Provide the (X, Y) coordinate of the cell's center where the given text is located.  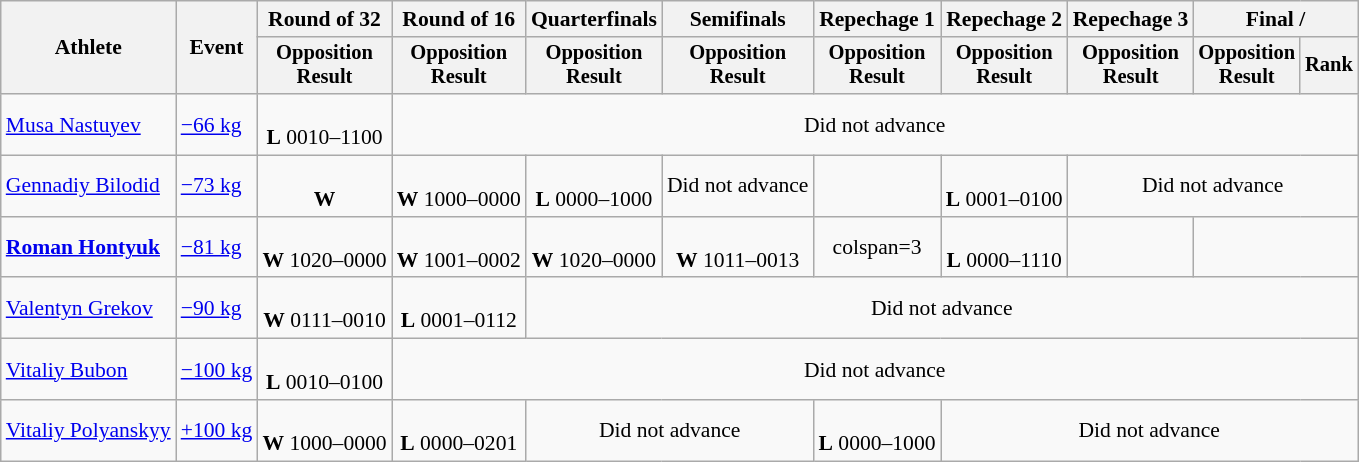
W 1011–0013 (738, 248)
Rank (1329, 66)
+100 kg (217, 430)
Round of 16 (459, 19)
W 1001–0002 (459, 248)
−66 kg (217, 124)
Repechage 3 (1131, 19)
L 0010–0100 (324, 370)
Valentyn Grekov (88, 308)
colspan=3 (876, 248)
−73 kg (217, 186)
L 0001–0100 (1004, 186)
W 0111–0010 (324, 308)
Vitaliy Bubon (88, 370)
Final / (1275, 19)
Roman Hontyuk (88, 248)
−90 kg (217, 308)
Quarterfinals (594, 19)
Repechage 1 (876, 19)
Event (217, 48)
L 0010–1100 (324, 124)
L 0001–0112 (459, 308)
−81 kg (217, 248)
Vitaliy Polyanskyy (88, 430)
−100 kg (217, 370)
W (324, 186)
L 0000–0201 (459, 430)
Round of 32 (324, 19)
Gennadiy Bilodid (88, 186)
Athlete (88, 48)
L 0000–1110 (1004, 248)
Semifinals (738, 19)
Repechage 2 (1004, 19)
Musa Nastuyev (88, 124)
